From the cell containing the given text, extract its center point as (X, Y) coordinate. 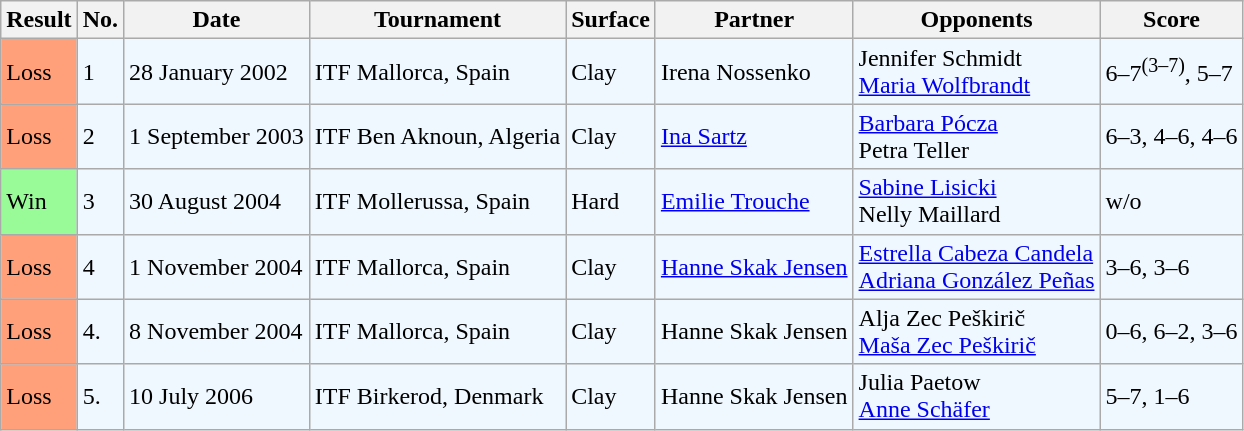
4 (100, 266)
8 November 2004 (217, 332)
Emilie Trouche (754, 202)
Date (217, 20)
2 (100, 136)
Barbara Pócza Petra Teller (976, 136)
30 August 2004 (217, 202)
No. (100, 20)
3 (100, 202)
Hard (611, 202)
ITF Birkerod, Denmark (437, 396)
Win (39, 202)
Ina Sartz (754, 136)
5–7, 1–6 (1172, 396)
28 January 2002 (217, 72)
4. (100, 332)
Alja Zec Peškirič Maša Zec Peškirič (976, 332)
Tournament (437, 20)
w/o (1172, 202)
0–6, 6–2, 3–6 (1172, 332)
ITF Mollerussa, Spain (437, 202)
Surface (611, 20)
3–6, 3–6 (1172, 266)
Partner (754, 20)
Result (39, 20)
Opponents (976, 20)
Sabine Lisicki Nelly Maillard (976, 202)
1 November 2004 (217, 266)
Julia Paetow Anne Schäfer (976, 396)
Estrella Cabeza Candela Adriana González Peñas (976, 266)
10 July 2006 (217, 396)
6–3, 4–6, 4–6 (1172, 136)
Score (1172, 20)
Jennifer Schmidt Maria Wolfbrandt (976, 72)
5. (100, 396)
ITF Ben Aknoun, Algeria (437, 136)
6–7(3–7), 5–7 (1172, 72)
1 (100, 72)
1 September 2003 (217, 136)
Irena Nossenko (754, 72)
